Scan for the cell matching the given text and deliver its [x, y] coordinate at center. 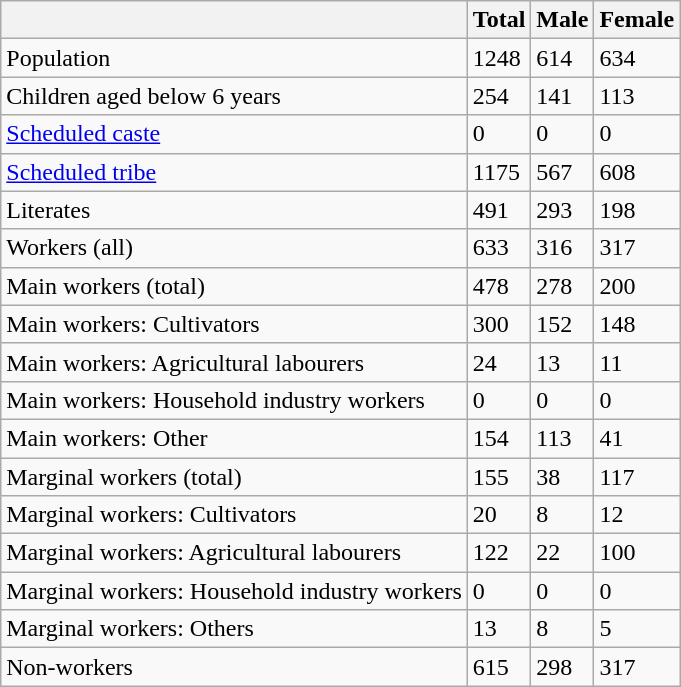
Male [562, 20]
122 [499, 553]
41 [637, 438]
Main workers: Household industry workers [234, 400]
633 [499, 248]
22 [562, 553]
Main workers: Other [234, 438]
1175 [499, 172]
Workers (all) [234, 248]
Population [234, 58]
12 [637, 515]
11 [637, 362]
Marginal workers: Others [234, 629]
254 [499, 96]
298 [562, 667]
614 [562, 58]
278 [562, 286]
Marginal workers: Cultivators [234, 515]
154 [499, 438]
Children aged below 6 years [234, 96]
38 [562, 477]
293 [562, 210]
Female [637, 20]
155 [499, 477]
615 [499, 667]
Main workers (total) [234, 286]
567 [562, 172]
478 [499, 286]
Main workers: Cultivators [234, 324]
5 [637, 629]
491 [499, 210]
198 [637, 210]
20 [499, 515]
Scheduled tribe [234, 172]
Marginal workers (total) [234, 477]
117 [637, 477]
634 [637, 58]
Main workers: Agricultural labourers [234, 362]
Marginal workers: Household industry workers [234, 591]
Scheduled caste [234, 134]
24 [499, 362]
300 [499, 324]
100 [637, 553]
148 [637, 324]
200 [637, 286]
1248 [499, 58]
Total [499, 20]
316 [562, 248]
152 [562, 324]
608 [637, 172]
Marginal workers: Agricultural labourers [234, 553]
Literates [234, 210]
Non-workers [234, 667]
141 [562, 96]
